Locate the cell with the specified text and output its [X, Y] center coordinate. 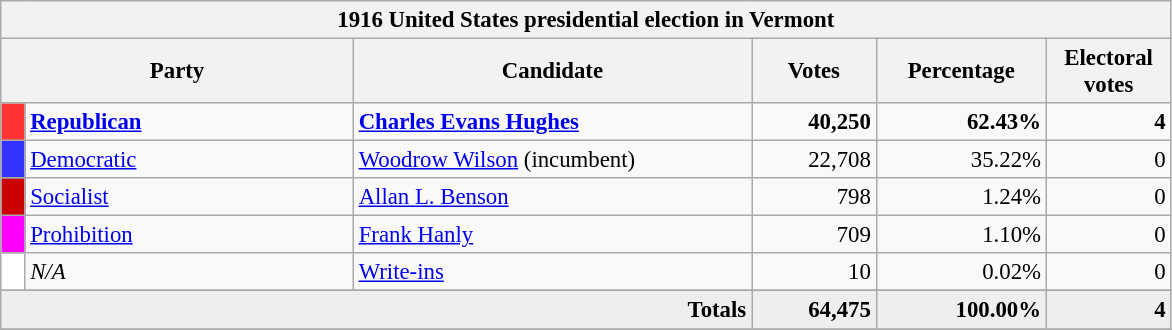
1916 United States presidential election in Vermont [586, 20]
Frank Hanly [552, 235]
Votes [814, 72]
Allan L. Benson [552, 197]
Percentage [961, 72]
Woodrow Wilson (incumbent) [552, 160]
Candidate [552, 72]
62.43% [961, 122]
N/A [189, 273]
Electoral votes [1108, 72]
709 [814, 235]
100.00% [961, 310]
Charles Evans Hughes [552, 122]
Party [178, 72]
10 [814, 273]
Prohibition [189, 235]
1.24% [961, 197]
22,708 [814, 160]
40,250 [814, 122]
Write-ins [552, 273]
1.10% [961, 235]
Totals [376, 310]
Socialist [189, 197]
Republican [189, 122]
64,475 [814, 310]
0.02% [961, 273]
Democratic [189, 160]
35.22% [961, 160]
798 [814, 197]
